Return the (x, y) coordinate for the center point of the cell that contains the specified text.  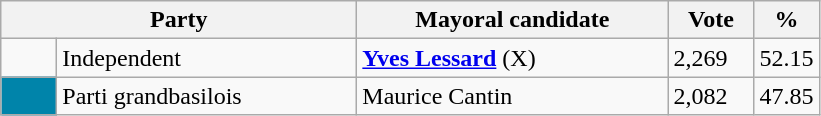
Parti grandbasilois (207, 96)
2,082 (711, 96)
Vote (711, 20)
47.85 (786, 96)
Mayoral candidate (512, 20)
52.15 (786, 58)
Yves Lessard (X) (512, 58)
Independent (207, 58)
2,269 (711, 58)
Maurice Cantin (512, 96)
Party (179, 20)
% (786, 20)
